Determine the (X, Y) coordinate at the center of the cell enclosing the given text.  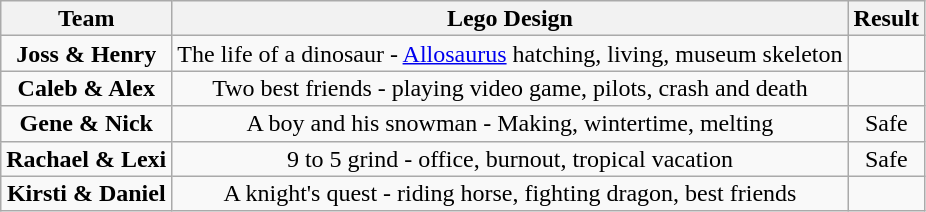
Two best friends - playing video game, pilots, crash and death (510, 88)
9 to 5 grind - office, burnout, tropical vacation (510, 158)
Joss & Henry (86, 54)
Caleb & Alex (86, 88)
Rachael & Lexi (86, 158)
The life of a dinosaur - Allosaurus hatching, living, museum skeleton (510, 54)
A boy and his snowman - Making, wintertime, melting (510, 124)
A knight's quest - riding horse, fighting dragon, best friends (510, 194)
Kirsti & Daniel (86, 194)
Gene & Nick (86, 124)
Team (86, 18)
Lego Design (510, 18)
Result (886, 18)
